For the text-containing cell, return its midpoint in [X, Y] coordinate format. 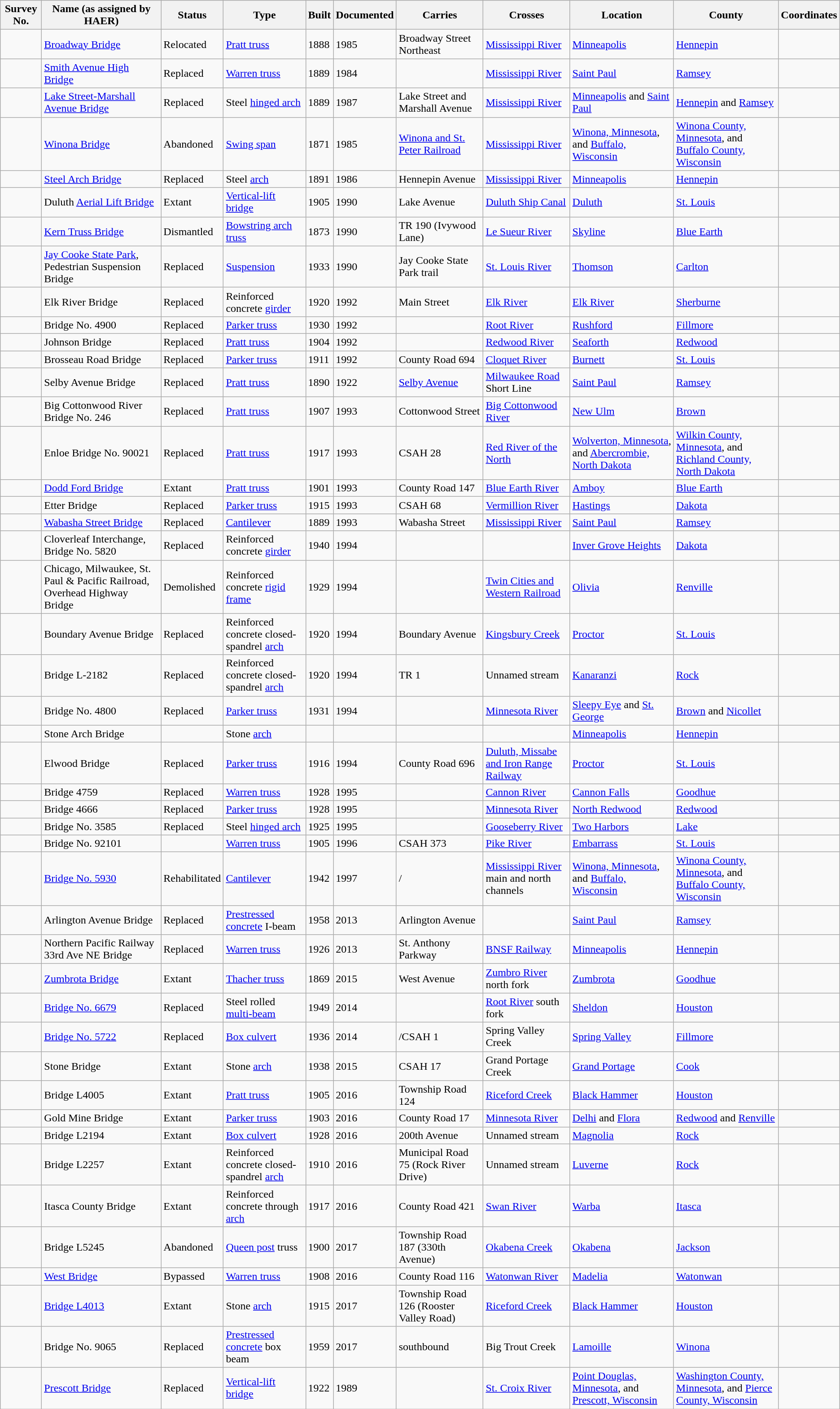
1933 [319, 267]
Root River [527, 325]
Name (as assigned by HAER) [101, 15]
Kern Truss Bridge [101, 232]
1869 [319, 978]
Duluth Ship Canal [527, 202]
Selby Avenue [440, 382]
Big Cottonwood River Bridge No. 246 [101, 412]
County Road 696 [440, 763]
Bridge No. 6679 [101, 1008]
Inver Grove Heights [622, 546]
Bypassed [192, 1276]
Broadway Bridge [101, 44]
Okabena Creek [527, 1247]
County Road 116 [440, 1276]
Brown [726, 412]
Brown and Nicollet [726, 711]
southbound [440, 1347]
Amboy [622, 488]
Swan River [527, 1206]
Stone Arch Bridge [101, 734]
1996 [365, 844]
Skyline [622, 232]
Bridge L4005 [101, 1095]
North Redwood [622, 809]
Township Road 124 [440, 1095]
Okabena [622, 1247]
200th Avenue [440, 1135]
Spring Valley [622, 1037]
Sleepy Eye and St. George [622, 711]
County Road 17 [440, 1118]
Mississippi River main and north channels [527, 879]
Status [192, 15]
Winona Bridge [101, 144]
Watonwan [726, 1276]
County [726, 15]
Enloe Bridge No. 90021 [101, 453]
Bridge L4013 [101, 1306]
Elk River Bridge [101, 302]
Cook [726, 1066]
1936 [319, 1037]
1929 [319, 587]
Bridge 4666 [101, 809]
West Avenue [440, 978]
Big Trout Creek [527, 1347]
Carries [440, 15]
1984 [365, 74]
CSAH 373 [440, 844]
Bridge L2194 [101, 1135]
Queen post truss [265, 1247]
Wilkin County, Minnesota, and Richland County, North Dakota [726, 453]
Thacher truss [265, 978]
1901 [319, 488]
Location [622, 15]
Olivia [622, 587]
Point Douglas, Minnesota, and Prescott, Wisconsin [622, 1388]
Lake Avenue [440, 202]
CSAH 28 [440, 453]
Township Road 187 (330th Avenue) [440, 1247]
Sherburne [726, 302]
1904 [319, 342]
Gold Mine Bridge [101, 1118]
Itasca County Bridge [101, 1206]
1949 [319, 1008]
Steel rolled multi-beam [265, 1008]
Minneapolis and Saint Paul [622, 102]
Duluth Aerial Lift Bridge [101, 202]
Bridge L2257 [101, 1164]
Root River south fork [527, 1008]
Bowstring arch truss [265, 232]
Bridge L-2182 [101, 675]
1890 [319, 382]
Bridge No. 92101 [101, 844]
Demolished [192, 587]
Winona and St. Peter Railroad [440, 144]
Milwaukee Road Short Line [527, 382]
Cannon Falls [622, 792]
Seaforth [622, 342]
Etter Bridge [101, 505]
Dodd Ford Bridge [101, 488]
1888 [319, 44]
BNSF Railway [527, 950]
/ [440, 879]
Steel Arch Bridge [101, 179]
Zumbro River north fork [527, 978]
1997 [365, 879]
Two Harbors [622, 826]
Thomson [622, 267]
Main Street [440, 302]
Hastings [622, 505]
New Ulm [622, 412]
Prestressed concrete I-beam [265, 920]
TR 1 [440, 675]
St. Louis River [527, 267]
Grand Portage Creek [527, 1066]
Selby Avenue Bridge [101, 382]
Redwood River [527, 342]
1910 [319, 1164]
Boundary Avenue Bridge [101, 634]
Jay Cooke State Park trail [440, 267]
1926 [319, 950]
Relocated [192, 44]
Lake Street and Marshall Avenue [440, 102]
Northern Pacific Railway 33rd Ave NE Bridge [101, 950]
County Road 421 [440, 1206]
Bridge No. 3585 [101, 826]
Broadway Street Northeast [440, 44]
1987 [365, 102]
Coordinates [809, 15]
Hennepin Avenue [440, 179]
1873 [319, 232]
Luverne [622, 1164]
West Bridge [101, 1276]
Red River of the North [527, 453]
1916 [319, 763]
Jay Cooke State Park, Pedestrian Suspension Bridge [101, 267]
Madelia [622, 1276]
Prescott Bridge [101, 1388]
Township Road 126 (Rooster Valley Road) [440, 1306]
1907 [319, 412]
Type [265, 15]
1900 [319, 1247]
Zumbrota [622, 978]
1911 [319, 359]
Rehabilitated [192, 879]
Burnett [622, 359]
Cloverleaf Interchange, Bridge No. 5820 [101, 546]
Swing span [265, 144]
Lake [726, 826]
1958 [319, 920]
Suspension [265, 267]
Crosses [527, 15]
Kingsbury Creek [527, 634]
Smith Avenue High Bridge [101, 74]
Wabasha Street [440, 522]
Stone Bridge [101, 1066]
Arlington Avenue Bridge [101, 920]
Brosseau Road Bridge [101, 359]
Delhi and Flora [622, 1118]
1989 [365, 1388]
Renville [726, 587]
Bridge 4759 [101, 792]
Chicago, Milwaukee, St. Paul & Pacific Railroad, Overhead Highway Bridge [101, 587]
Cannon River [527, 792]
Bridge No. 9065 [101, 1347]
1986 [365, 179]
Survey No. [21, 15]
TR 190 (Ivywood Lane) [440, 232]
Lake Street-Marshall Avenue Bridge [101, 102]
1959 [319, 1347]
1942 [319, 879]
Jackson [726, 1247]
Embarrass [622, 844]
Wabasha Street Bridge [101, 522]
Carlton [726, 267]
Reinforced concrete rigid frame [265, 587]
Twin Cities and Western Railroad [527, 587]
St. Anthony Parkway [440, 950]
Bridge L5245 [101, 1247]
1891 [319, 179]
Arlington Avenue [440, 920]
Rushford [622, 325]
Elwood Bridge [101, 763]
Gooseberry River [527, 826]
Municipal Road 75 (Rock River Drive) [440, 1164]
Bridge No. 4900 [101, 325]
County Road 694 [440, 359]
1925 [319, 826]
Grand Portage [622, 1066]
Lamoille [622, 1347]
Duluth, Missabe and Iron Range Railway [527, 763]
Cottonwood Street [440, 412]
County Road 147 [440, 488]
Itasca [726, 1206]
Le Sueur River [527, 232]
Blue Earth River [527, 488]
Winona [726, 1347]
Redwood and Renville [726, 1118]
Built [319, 15]
Zumbrota Bridge [101, 978]
Watonwan River [527, 1276]
Washington County, Minnesota, and Pierce County, Wisconsin [726, 1388]
Cloquet River [527, 359]
Spring Valley Creek [527, 1037]
Steel arch [265, 179]
Boundary Avenue [440, 634]
Documented [365, 15]
Warba [622, 1206]
1908 [319, 1276]
Bridge No. 5930 [101, 879]
1871 [319, 144]
Duluth [622, 202]
Hennepin and Ramsey [726, 102]
Sheldon [622, 1008]
1931 [319, 711]
St. Croix River [527, 1388]
Prestressed concrete box beam [265, 1347]
1903 [319, 1118]
Wolverton, Minnesota, and Abercrombie, North Dakota [622, 453]
Dismantled [192, 232]
CSAH 68 [440, 505]
Magnolia [622, 1135]
Bridge No. 4800 [101, 711]
Kanaranzi [622, 675]
1938 [319, 1066]
Johnson Bridge [101, 342]
Vermillion River [527, 505]
Reinforced concrete through arch [265, 1206]
CSAH 17 [440, 1066]
1930 [319, 325]
Bridge No. 5722 [101, 1037]
Big Cottonwood River [527, 412]
1940 [319, 546]
Pike River [527, 844]
/CSAH 1 [440, 1037]
